Provide the [X, Y] coordinate of the cell's center where the given text is located.  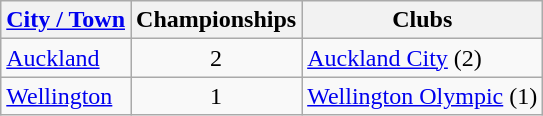
1 [216, 96]
City / Town [66, 20]
Auckland [66, 58]
Wellington Olympic (1) [422, 96]
Championships [216, 20]
2 [216, 58]
Auckland City (2) [422, 58]
Wellington [66, 96]
Clubs [422, 20]
